Detect which cell encompasses the target text, then output its [x, y] center coordinate. 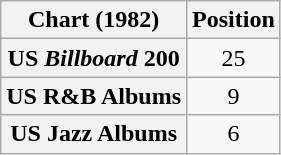
US Jazz Albums [94, 134]
6 [234, 134]
9 [234, 96]
Chart (1982) [94, 20]
US R&B Albums [94, 96]
Position [234, 20]
US Billboard 200 [94, 58]
25 [234, 58]
